Return (x, y) of the center of cell containing provided text 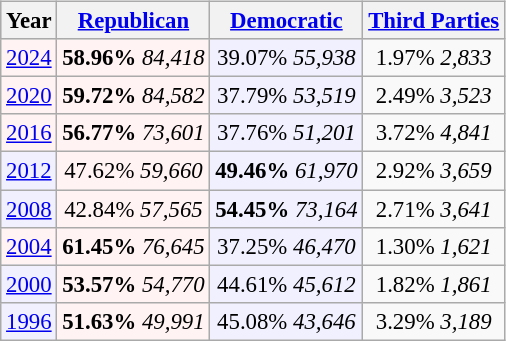
2020 (29, 96)
2004 (29, 246)
2016 (29, 133)
61.45% 76,645 (134, 246)
44.61% 45,612 (286, 284)
59.72% 84,582 (134, 96)
Third Parties (434, 21)
1.30% 1,621 (434, 246)
1.97% 2,833 (434, 58)
Democratic (286, 21)
37.76% 51,201 (286, 133)
2024 (29, 58)
1996 (29, 321)
2.71% 3,641 (434, 209)
2008 (29, 209)
37.79% 53,519 (286, 96)
47.62% 59,660 (134, 171)
2000 (29, 284)
3.29% 3,189 (434, 321)
3.72% 4,841 (434, 133)
Republican (134, 21)
56.77% 73,601 (134, 133)
53.57% 54,770 (134, 284)
51.63% 49,991 (134, 321)
54.45% 73,164 (286, 209)
58.96% 84,418 (134, 58)
37.25% 46,470 (286, 246)
45.08% 43,646 (286, 321)
Year (29, 21)
1.82% 1,861 (434, 284)
42.84% 57,565 (134, 209)
39.07% 55,938 (286, 58)
2.92% 3,659 (434, 171)
2012 (29, 171)
49.46% 61,970 (286, 171)
2.49% 3,523 (434, 96)
